Find where the given text appears and provide that cell's center as (X, Y) coordinate. 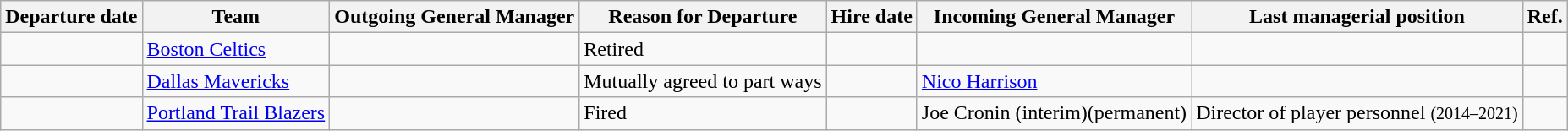
Mutually agreed to part ways (703, 81)
Portland Trail Blazers (236, 113)
Incoming General Manager (1054, 17)
Dallas Mavericks (236, 81)
Joe Cronin (interim)(permanent) (1054, 113)
Departure date (71, 17)
Team (236, 17)
Hire date (871, 17)
Ref. (1544, 17)
Retired (703, 49)
Nico Harrison (1054, 81)
Director of player personnel (2014–2021) (1357, 113)
Boston Celtics (236, 49)
Outgoing General Manager (455, 17)
Fired (703, 113)
Reason for Departure (703, 17)
Last managerial position (1357, 17)
